Determine the [x, y] coordinate at the center of the cell enclosing the given text.  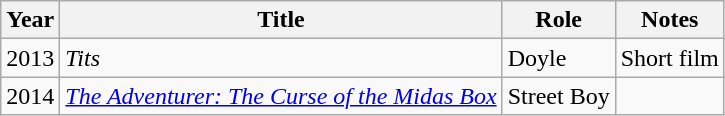
Title [281, 20]
Tits [281, 58]
Doyle [558, 58]
Notes [670, 20]
2013 [30, 58]
Short film [670, 58]
Street Boy [558, 96]
2014 [30, 96]
Year [30, 20]
The Adventurer: The Curse of the Midas Box [281, 96]
Role [558, 20]
